Search for the cell housing the specified text and yield its [x, y] center coordinate. 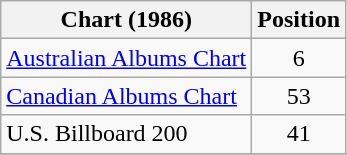
Australian Albums Chart [126, 58]
U.S. Billboard 200 [126, 134]
Position [299, 20]
41 [299, 134]
Chart (1986) [126, 20]
6 [299, 58]
Canadian Albums Chart [126, 96]
53 [299, 96]
